Pinpoint the cell where the given text exists, returning its [X, Y] midpoint coordinate. 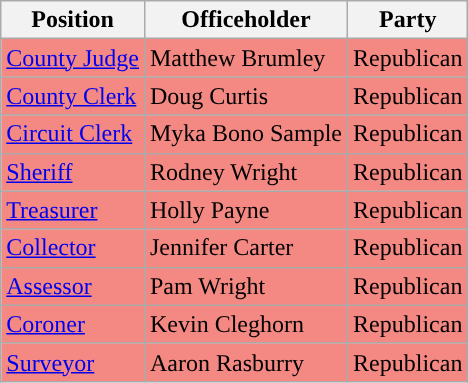
Pam Wright [246, 286]
Doug Curtis [246, 96]
Jennifer Carter [246, 248]
County Judge [73, 58]
Matthew Brumley [246, 58]
Aaron Rasburry [246, 362]
Treasurer [73, 210]
Sheriff [73, 172]
Collector [73, 248]
Surveyor [73, 362]
Position [73, 20]
Kevin Cleghorn [246, 324]
County Clerk [73, 96]
Rodney Wright [246, 172]
Holly Payne [246, 210]
Assessor [73, 286]
Coroner [73, 324]
Circuit Clerk [73, 134]
Myka Bono Sample [246, 134]
Officeholder [246, 20]
Party [408, 20]
